Output the [X, Y] coordinate of the center of the cell containing the given text.  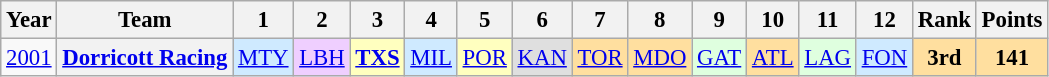
3rd [945, 58]
ATL [773, 58]
LAG [828, 58]
3 [378, 20]
MDO [660, 58]
7 [600, 20]
Team [145, 20]
8 [660, 20]
MTY [264, 58]
Year [29, 20]
TOR [600, 58]
GAT [720, 58]
11 [828, 20]
MIL [431, 58]
TXS [378, 58]
5 [484, 20]
2001 [29, 58]
POR [484, 58]
141 [1012, 58]
Dorricott Racing [145, 58]
2 [322, 20]
4 [431, 20]
Points [1012, 20]
6 [542, 20]
1 [264, 20]
KAN [542, 58]
FON [884, 58]
Rank [945, 20]
LBH [322, 58]
12 [884, 20]
9 [720, 20]
10 [773, 20]
